Determine the [X, Y] coordinate at the center of the cell enclosing the given text.  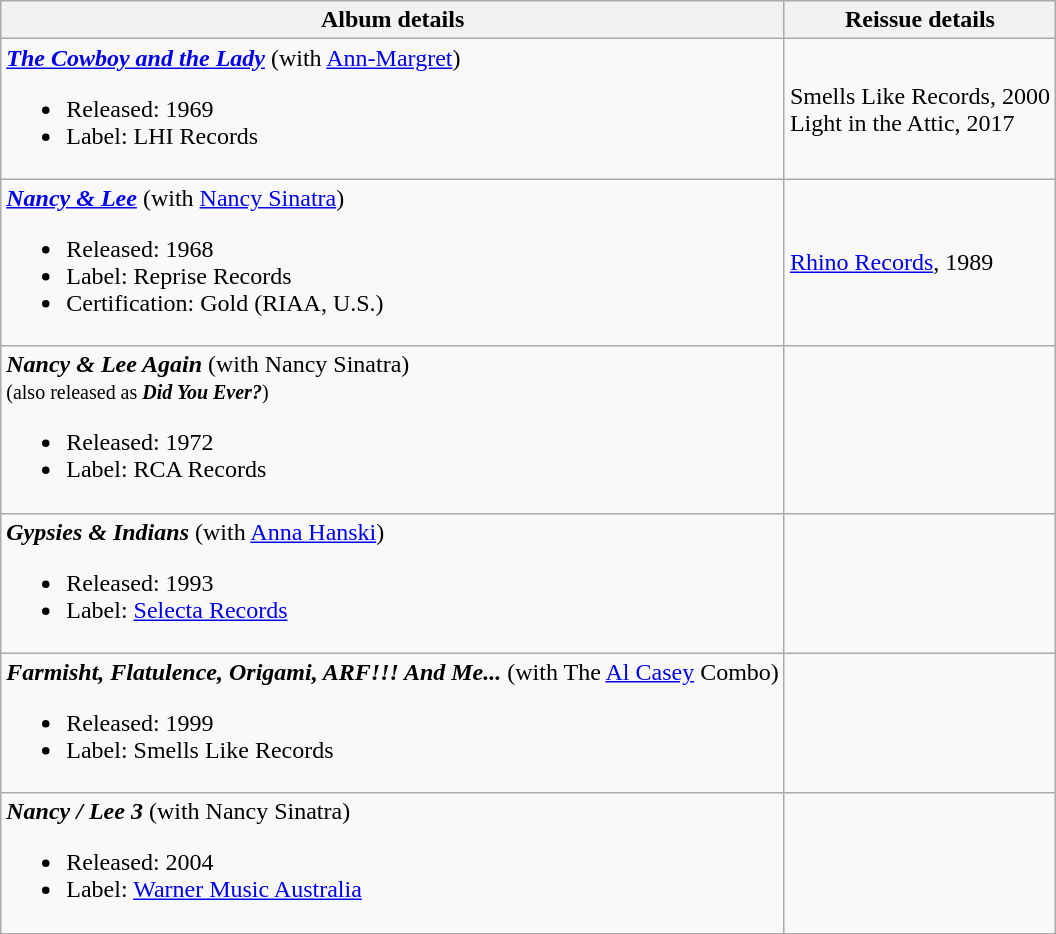
Nancy & Lee Again (with Nancy Sinatra)(also released as Did You Ever?)Released: 1972Label: RCA Records [393, 430]
Farmisht, Flatulence, Origami, ARF!!! And Me... (with The Al Casey Combo)Released: 1999Label: Smells Like Records [393, 723]
Rhino Records, 1989 [920, 262]
Smells Like Records, 2000Light in the Attic, 2017 [920, 109]
The Cowboy and the Lady (with Ann-Margret)Released: 1969Label: LHI Records [393, 109]
Nancy / Lee 3 (with Nancy Sinatra)Released: 2004Label: Warner Music Australia [393, 863]
Reissue details [920, 20]
Nancy & Lee (with Nancy Sinatra)Released: 1968Label: Reprise RecordsCertification: Gold (RIAA, U.S.) [393, 262]
Album details [393, 20]
Gypsies & Indians (with Anna Hanski)Released: 1993Label: Selecta Records [393, 583]
